Detect which cell encompasses the target text, then output its [x, y] center coordinate. 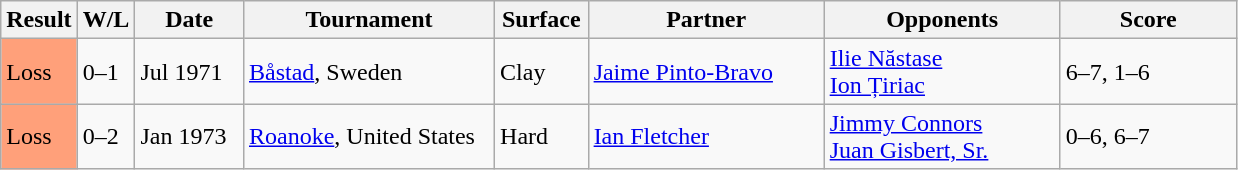
0–6, 6–7 [1148, 136]
Ian Fletcher [706, 136]
Date [190, 20]
Opponents [942, 20]
Roanoke, United States [368, 136]
Jan 1973 [190, 136]
0–2 [106, 136]
Jaime Pinto-Bravo [706, 72]
Tournament [368, 20]
Score [1148, 20]
W/L [106, 20]
Jimmy Connors Juan Gisbert, Sr. [942, 136]
6–7, 1–6 [1148, 72]
Clay [542, 72]
Partner [706, 20]
0–1 [106, 72]
Ilie Năstase Ion Țiriac [942, 72]
Hard [542, 136]
Surface [542, 20]
Jul 1971 [190, 72]
Result [39, 20]
Båstad, Sweden [368, 72]
